For the text-containing cell, return its midpoint in [x, y] coordinate format. 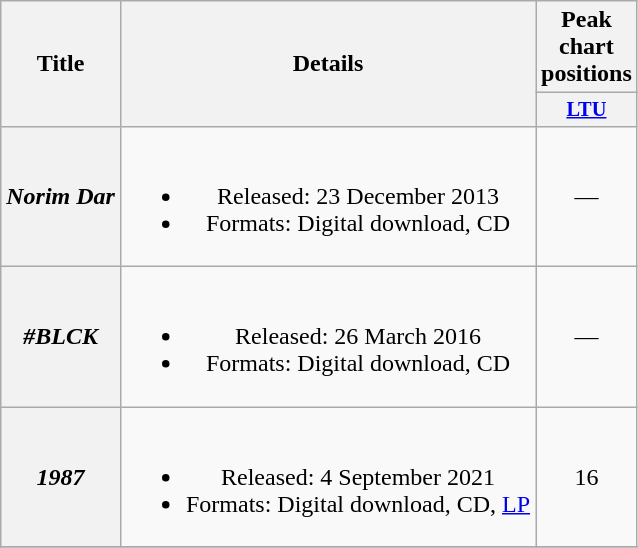
Peak chart positions [587, 47]
Released: 23 December 2013Formats: Digital download, CD [328, 196]
1987 [61, 477]
LTU [587, 110]
Details [328, 64]
Released: 4 September 2021Formats: Digital download, CD, LP [328, 477]
16 [587, 477]
#BLCK [61, 337]
Title [61, 64]
Norim Dar [61, 196]
Released: 26 March 2016Formats: Digital download, CD [328, 337]
